Determine the [x, y] coordinate at the center of the cell enclosing the given text.  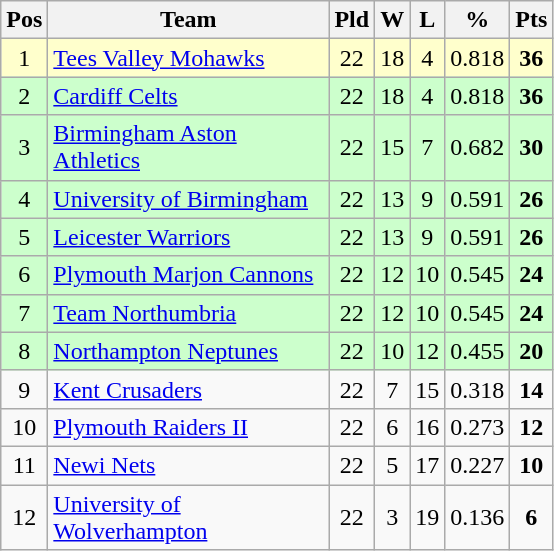
0.227 [478, 465]
% [478, 20]
14 [532, 389]
2 [24, 96]
0.455 [478, 351]
0.682 [478, 148]
19 [428, 516]
Cardiff Celts [188, 96]
11 [24, 465]
University of Wolverhampton [188, 516]
Northampton Neptunes [188, 351]
Team [188, 20]
0.273 [478, 427]
University of Birmingham [188, 199]
20 [532, 351]
0.318 [478, 389]
1 [24, 58]
Leicester Warriors [188, 237]
Birmingham Aston Athletics [188, 148]
8 [24, 351]
Plymouth Marjon Cannons [188, 275]
Tees Valley Mohawks [188, 58]
30 [532, 148]
L [428, 20]
Team Northumbria [188, 313]
Kent Crusaders [188, 389]
Newi Nets [188, 465]
W [392, 20]
Pld [352, 20]
Pts [532, 20]
17 [428, 465]
16 [428, 427]
Pos [24, 20]
0.136 [478, 516]
Plymouth Raiders II [188, 427]
